Determine the (x, y) coordinate at the center of the cell enclosing the given text.  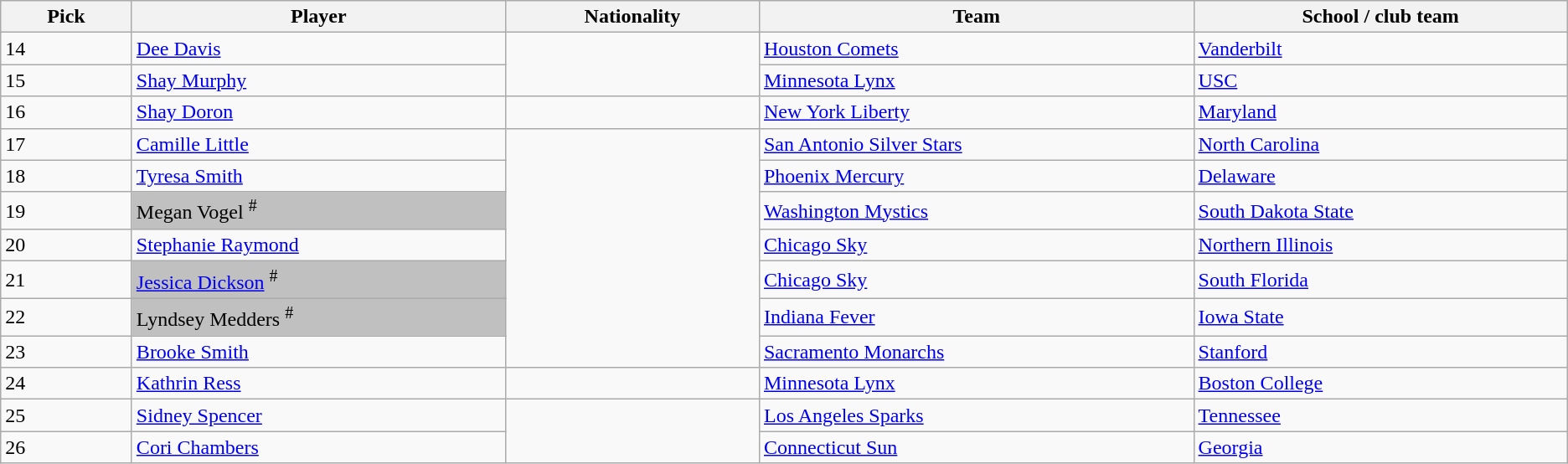
Lyndsey Medders # (318, 317)
Nationality (632, 17)
23 (67, 352)
19 (67, 211)
Maryland (1380, 112)
Jessica Dickson # (318, 280)
Shay Doron (318, 112)
Stanford (1380, 352)
Boston College (1380, 384)
20 (67, 245)
South Florida (1380, 280)
Brooke Smith (318, 352)
North Carolina (1380, 144)
San Antonio Silver Stars (977, 144)
Player (318, 17)
24 (67, 384)
Dee Davis (318, 49)
USC (1380, 80)
Team (977, 17)
Iowa State (1380, 317)
26 (67, 447)
New York Liberty (977, 112)
Georgia (1380, 447)
Vanderbilt (1380, 49)
14 (67, 49)
Pick (67, 17)
Phoenix Mercury (977, 176)
Stephanie Raymond (318, 245)
Houston Comets (977, 49)
School / club team (1380, 17)
Connecticut Sun (977, 447)
25 (67, 415)
Sidney Spencer (318, 415)
Los Angeles Sparks (977, 415)
Indiana Fever (977, 317)
Cori Chambers (318, 447)
Camille Little (318, 144)
15 (67, 80)
Northern Illinois (1380, 245)
Kathrin Ress (318, 384)
22 (67, 317)
Megan Vogel # (318, 211)
21 (67, 280)
Tennessee (1380, 415)
Tyresa Smith (318, 176)
17 (67, 144)
16 (67, 112)
South Dakota State (1380, 211)
Delaware (1380, 176)
18 (67, 176)
Washington Mystics (977, 211)
Sacramento Monarchs (977, 352)
Shay Murphy (318, 80)
